Locate the cell with the specified text and output its [x, y] center coordinate. 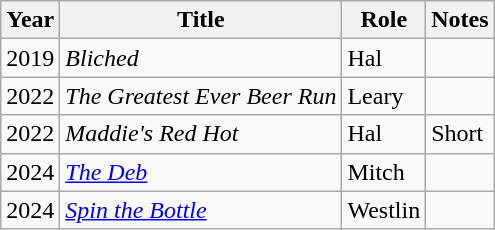
Westlin [384, 210]
Role [384, 20]
Mitch [384, 172]
Leary [384, 96]
Title [201, 20]
Short [460, 134]
Notes [460, 20]
2019 [30, 58]
The Deb [201, 172]
Bliched [201, 58]
Maddie's Red Hot [201, 134]
Year [30, 20]
Spin the Bottle [201, 210]
The Greatest Ever Beer Run [201, 96]
